Return the (x, y) coordinate for the center point of the cell that contains the specified text.  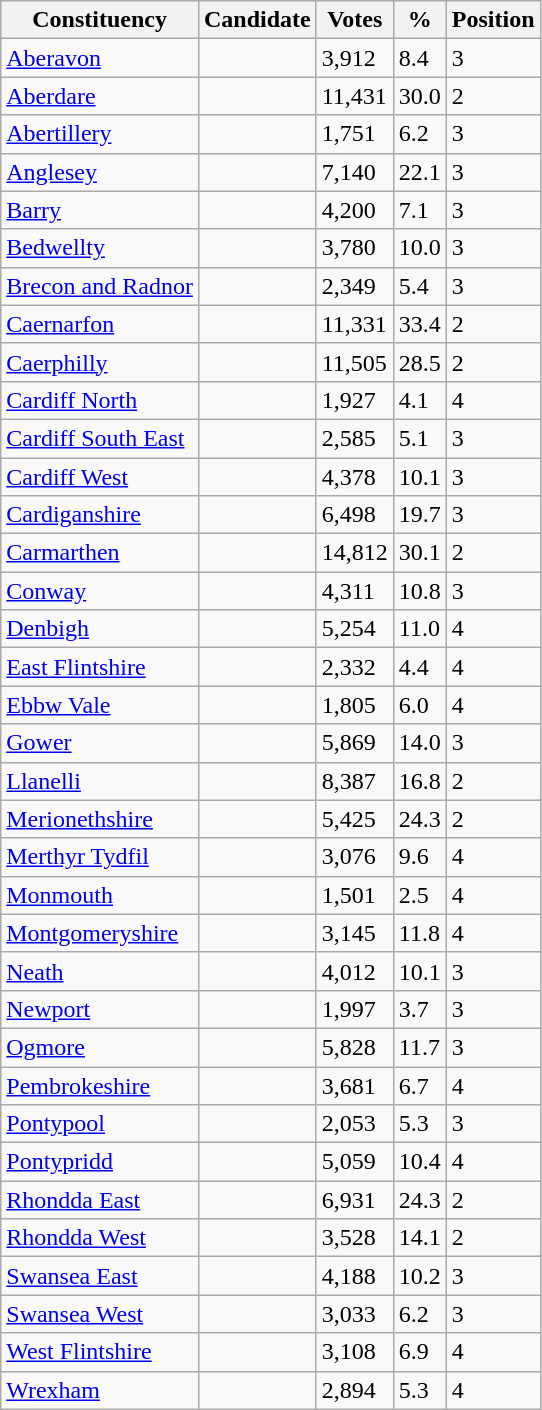
3,076 (354, 857)
14,812 (354, 553)
22.1 (420, 172)
30.1 (420, 553)
3.7 (420, 1009)
14.1 (420, 1238)
2,894 (354, 1390)
Position (493, 20)
11.0 (420, 629)
6.7 (420, 1085)
11.8 (420, 933)
3,145 (354, 933)
10.2 (420, 1276)
1,501 (354, 895)
Pontypool (100, 1124)
1,805 (354, 705)
6.9 (420, 1352)
7,140 (354, 172)
4,311 (354, 591)
2,349 (354, 286)
Caernarfon (100, 324)
West Flintshire (100, 1352)
Cardiganshire (100, 515)
11,331 (354, 324)
Rhondda East (100, 1200)
5,828 (354, 1047)
Cardiff West (100, 477)
Merionethshire (100, 819)
Caerphilly (100, 362)
Pontypridd (100, 1162)
4,378 (354, 477)
5,425 (354, 819)
Constituency (100, 20)
Swansea East (100, 1276)
14.0 (420, 743)
Ogmore (100, 1047)
28.5 (420, 362)
2,053 (354, 1124)
8,387 (354, 781)
3,033 (354, 1314)
2,332 (354, 667)
5.1 (420, 438)
Monmouth (100, 895)
4.4 (420, 667)
Cardiff North (100, 400)
11.7 (420, 1047)
Votes (354, 20)
11,505 (354, 362)
4,012 (354, 971)
Cardiff South East (100, 438)
4.1 (420, 400)
5.4 (420, 286)
8.4 (420, 58)
3,912 (354, 58)
Barry (100, 210)
Neath (100, 971)
3,528 (354, 1238)
Aberdare (100, 96)
2,585 (354, 438)
Newport (100, 1009)
10.0 (420, 248)
Aberavon (100, 58)
5,869 (354, 743)
Brecon and Radnor (100, 286)
7.1 (420, 210)
Candidate (257, 20)
10.4 (420, 1162)
Rhondda West (100, 1238)
East Flintshire (100, 667)
Pembrokeshire (100, 1085)
10.8 (420, 591)
Llanelli (100, 781)
4,188 (354, 1276)
Conway (100, 591)
3,681 (354, 1085)
6,931 (354, 1200)
Anglesey (100, 172)
2.5 (420, 895)
Ebbw Vale (100, 705)
Carmarthen (100, 553)
4,200 (354, 210)
1,751 (354, 134)
6,498 (354, 515)
% (420, 20)
Gower (100, 743)
3,780 (354, 248)
Abertillery (100, 134)
16.8 (420, 781)
6.0 (420, 705)
33.4 (420, 324)
9.6 (420, 857)
5,254 (354, 629)
Swansea West (100, 1314)
19.7 (420, 515)
3,108 (354, 1352)
Denbigh (100, 629)
Montgomeryshire (100, 933)
30.0 (420, 96)
5,059 (354, 1162)
11,431 (354, 96)
1,927 (354, 400)
Merthyr Tydfil (100, 857)
Wrexham (100, 1390)
Bedwellty (100, 248)
1,997 (354, 1009)
